Return the (X, Y) coordinate for the center point of the cell that contains the specified text.  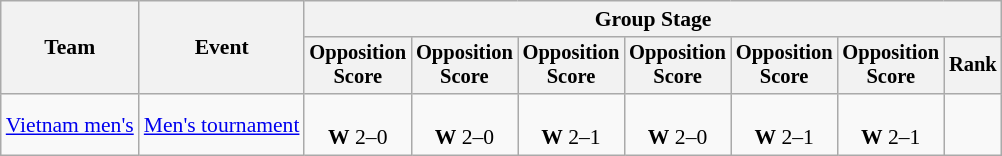
Team (70, 48)
Men's tournament (222, 124)
Rank (973, 66)
Group Stage (652, 19)
Vietnam men's (70, 124)
Event (222, 48)
